Determine the (X, Y) coordinate at the center of the cell enclosing the given text.  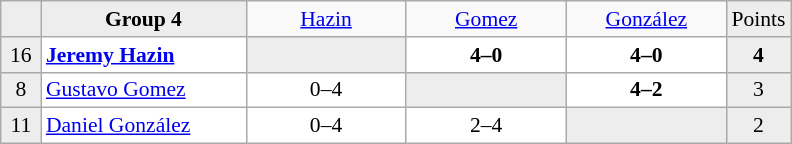
Group 4 (144, 19)
Points (758, 19)
11 (21, 126)
16 (21, 55)
Hazin (326, 19)
González (646, 19)
Daniel González (144, 126)
Gomez (486, 19)
3 (758, 90)
2 (758, 126)
4 (758, 55)
4–2 (646, 90)
Gustavo Gomez (144, 90)
Jeremy Hazin (144, 55)
8 (21, 90)
2–4 (486, 126)
